Locate the cell with the specified text and output its (X, Y) center coordinate. 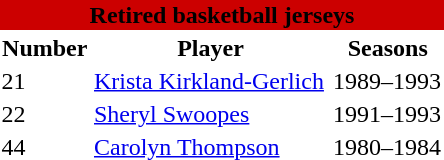
21 (45, 81)
Seasons (388, 48)
1989–1993 (388, 81)
Retired basketball jerseys (222, 15)
Sheryl Swoopes (211, 114)
Krista Kirkland-Gerlich (211, 81)
22 (45, 114)
1991–1993 (388, 114)
Number (45, 48)
Player (211, 48)
